Search for the cell housing the specified text and yield its [X, Y] center coordinate. 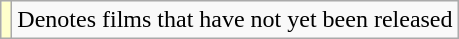
Denotes films that have not yet been released [235, 20]
